Provide the (x, y) coordinate of the cell's center where the given text is located.  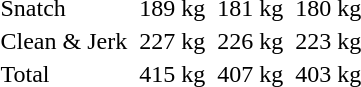
227 kg (172, 41)
226 kg (250, 41)
